Determine the [x, y] coordinate at the center of the cell enclosing the given text.  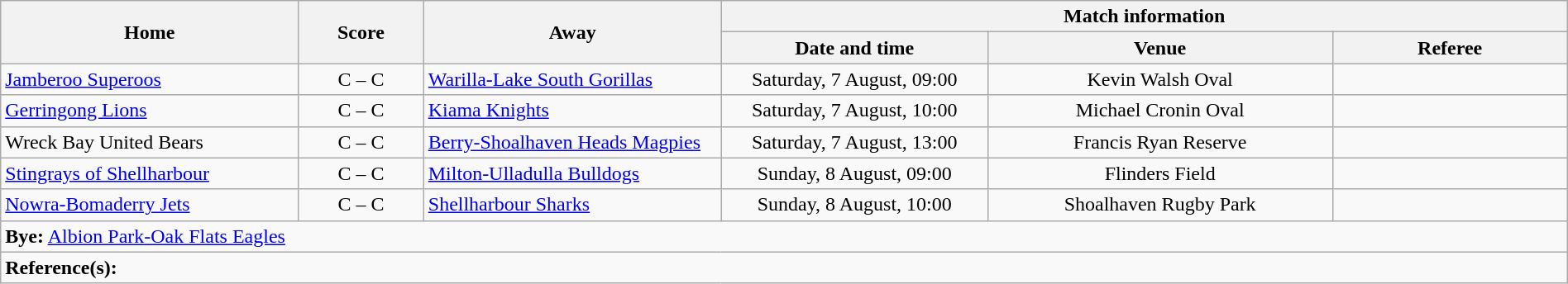
Saturday, 7 August, 09:00 [854, 79]
Berry-Shoalhaven Heads Magpies [572, 142]
Wreck Bay United Bears [150, 142]
Reference(s): [784, 267]
Saturday, 7 August, 10:00 [854, 111]
Gerringong Lions [150, 111]
Saturday, 7 August, 13:00 [854, 142]
Michael Cronin Oval [1159, 111]
Kevin Walsh Oval [1159, 79]
Shellharbour Sharks [572, 205]
Referee [1450, 48]
Score [361, 32]
Match information [1145, 17]
Francis Ryan Reserve [1159, 142]
Kiama Knights [572, 111]
Home [150, 32]
Milton-Ulladulla Bulldogs [572, 173]
Warilla-Lake South Gorillas [572, 79]
Away [572, 32]
Shoalhaven Rugby Park [1159, 205]
Venue [1159, 48]
Jamberoo Superoos [150, 79]
Sunday, 8 August, 10:00 [854, 205]
Stingrays of Shellharbour [150, 173]
Date and time [854, 48]
Bye: Albion Park-Oak Flats Eagles [784, 236]
Sunday, 8 August, 09:00 [854, 173]
Nowra-Bomaderry Jets [150, 205]
Flinders Field [1159, 173]
